Determine the [X, Y] coordinate at the center of the cell enclosing the given text.  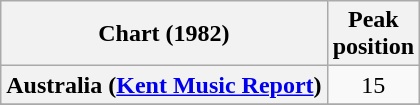
Australia (Kent Music Report) [164, 85]
Chart (1982) [164, 34]
15 [373, 85]
Peakposition [373, 34]
